For the text-containing cell, return its midpoint in [x, y] coordinate format. 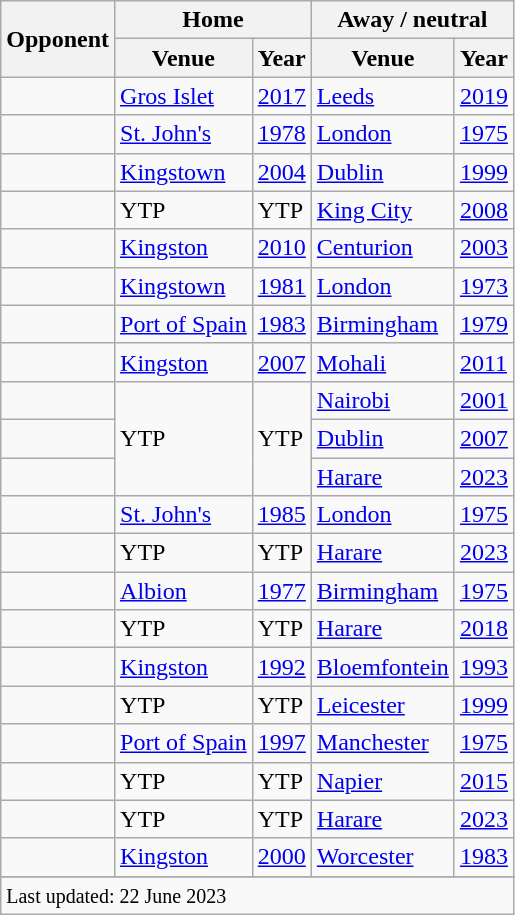
1979 [484, 324]
Mohali [382, 362]
2008 [484, 210]
1973 [484, 286]
2015 [484, 781]
1985 [282, 515]
1977 [282, 591]
2004 [282, 172]
Opponent [58, 39]
Nairobi [382, 400]
2010 [282, 248]
Gros Islet [184, 96]
Leeds [382, 96]
King City [382, 210]
Bloemfontein [382, 667]
Last updated: 22 June 2023 [258, 895]
1978 [282, 134]
Centurion [382, 248]
2000 [282, 857]
1981 [282, 286]
Worcester [382, 857]
2001 [484, 400]
Albion [184, 591]
1997 [282, 743]
1992 [282, 667]
2003 [484, 248]
Napier [382, 781]
Away / neutral [412, 20]
2017 [282, 96]
Leicester [382, 705]
2018 [484, 629]
2011 [484, 362]
Manchester [382, 743]
1993 [484, 667]
2019 [484, 96]
Home [214, 20]
